Return [x, y] of the center of cell containing provided text 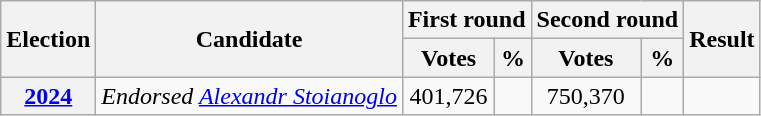
Result [722, 39]
401,726 [448, 96]
First round [466, 20]
Election [48, 39]
Candidate [250, 39]
2024 [48, 96]
Endorsed Alexandr Stoianoglo [250, 96]
750,370 [586, 96]
Second round [608, 20]
